Capture the cell that displays the provided text and extract its (X, Y) central coordinate. 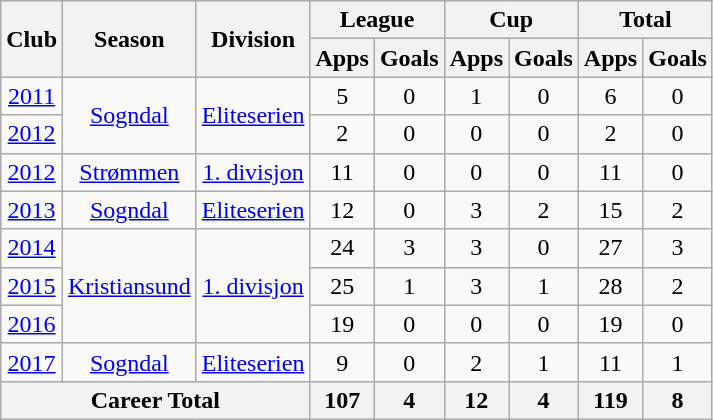
6 (610, 96)
2015 (32, 286)
Total (645, 20)
9 (342, 362)
24 (342, 248)
8 (678, 400)
28 (610, 286)
27 (610, 248)
Season (130, 39)
League (377, 20)
119 (610, 400)
25 (342, 286)
2017 (32, 362)
2011 (32, 96)
Strømmen (130, 172)
Kristiansund (130, 286)
5 (342, 96)
2016 (32, 324)
2014 (32, 248)
Cup (511, 20)
Division (253, 39)
Career Total (156, 400)
Club (32, 39)
15 (610, 210)
2013 (32, 210)
107 (342, 400)
